Search for the cell housing the specified text and yield its (x, y) center coordinate. 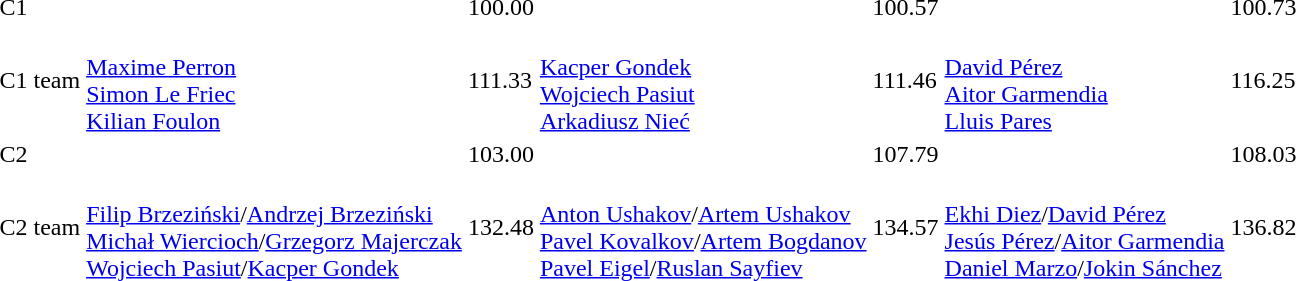
107.79 (906, 154)
Kacper GondekWojciech PasiutArkadiusz Nieć (703, 80)
111.33 (500, 80)
103.00 (500, 154)
Maxime PerronSimon Le FriecKilian Foulon (274, 80)
David PérezAitor GarmendiaLluis Pares (1084, 80)
111.46 (906, 80)
